Search for the cell housing the specified text and yield its (x, y) center coordinate. 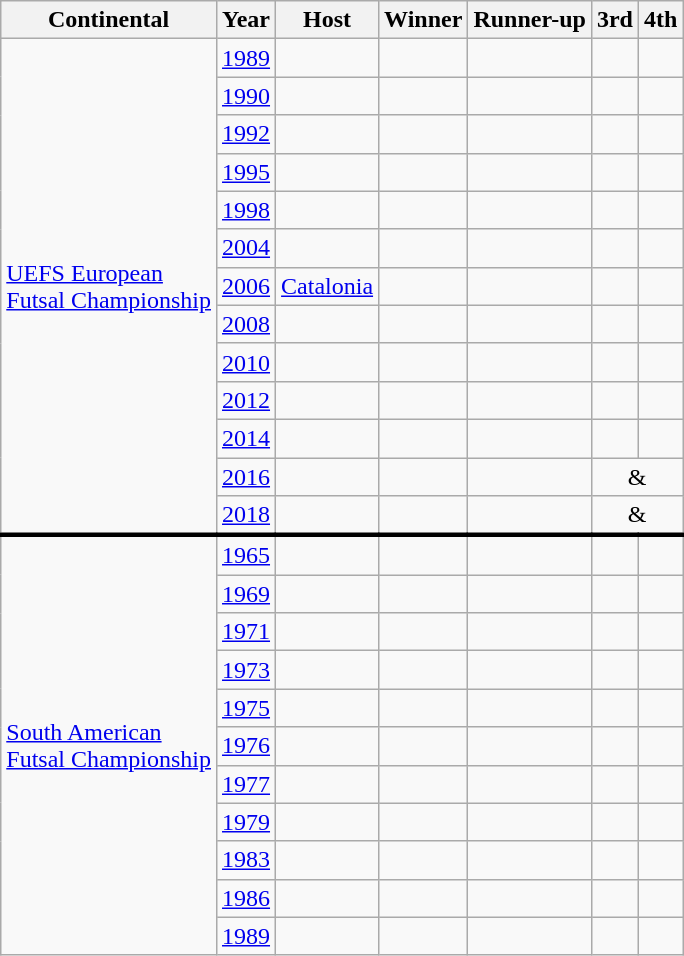
1992 (246, 134)
3rd (614, 20)
1975 (246, 708)
South AmericanFutsal Championship (109, 745)
1971 (246, 632)
UEFS EuropeanFutsal Championship (109, 287)
1977 (246, 784)
1995 (246, 172)
1998 (246, 210)
2012 (246, 400)
1976 (246, 746)
Year (246, 20)
1973 (246, 670)
2018 (246, 516)
2006 (246, 286)
Host (328, 20)
1969 (246, 594)
1990 (246, 96)
Catalonia (328, 286)
Winner (424, 20)
1986 (246, 898)
2010 (246, 362)
2008 (246, 324)
2016 (246, 477)
2014 (246, 438)
2004 (246, 248)
4th (660, 20)
1979 (246, 822)
Runner-up (530, 20)
Continental (109, 20)
1965 (246, 555)
1983 (246, 860)
